Capture the cell that displays the provided text and extract its (X, Y) central coordinate. 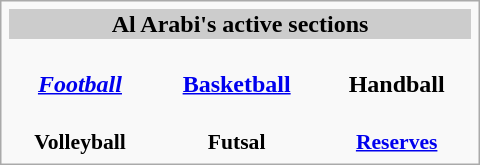
Al Arabi's active sections (240, 24)
Football (80, 70)
Futsal (237, 129)
Reserves (397, 129)
Handball (397, 70)
Basketball (237, 70)
Volleyball (80, 129)
